Find where the given text appears and provide that cell's center as [X, Y] coordinate. 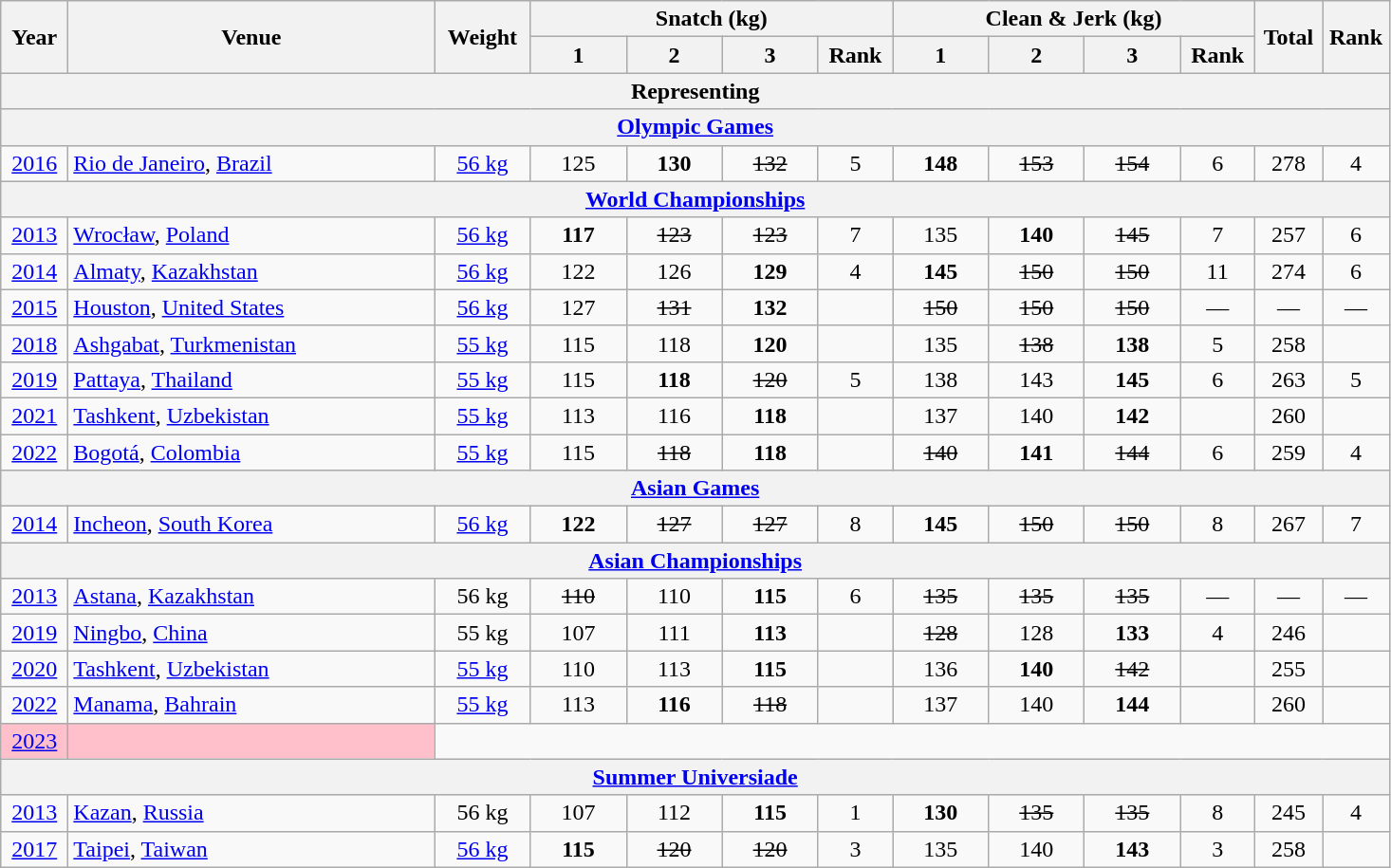
111 [674, 633]
2015 [34, 307]
Almaty, Kazakhstan [251, 271]
278 [1289, 163]
11 [1218, 271]
Houston, United States [251, 307]
Wrocław, Poland [251, 235]
Ningbo, China [251, 633]
117 [579, 235]
Manama, Bahrain [251, 705]
Kazan, Russia [251, 813]
126 [674, 271]
246 [1289, 633]
2020 [34, 669]
259 [1289, 452]
112 [674, 813]
129 [770, 271]
Summer Universiade [695, 777]
2017 [34, 849]
Rio de Janeiro, Brazil [251, 163]
154 [1133, 163]
Ashgabat, Turkmenistan [251, 343]
2016 [34, 163]
136 [941, 669]
Asian Championships [695, 561]
Bogotá, Colombia [251, 452]
Olympic Games [695, 127]
257 [1289, 235]
131 [674, 307]
Taipei, Taiwan [251, 849]
Venue [251, 37]
Astana, Kazakhstan [251, 597]
263 [1289, 379]
141 [1036, 452]
255 [1289, 669]
245 [1289, 813]
Representing [695, 91]
Incheon, South Korea [251, 525]
2018 [34, 343]
Pattaya, Thailand [251, 379]
148 [941, 163]
Snatch (kg) [712, 19]
Total [1289, 37]
2023 [34, 741]
125 [579, 163]
Clean & Jerk (kg) [1074, 19]
2021 [34, 416]
267 [1289, 525]
World Championships [695, 199]
153 [1036, 163]
Weight [482, 37]
Asian Games [695, 489]
133 [1133, 633]
Year [34, 37]
274 [1289, 271]
